Return [X, Y] of the center of cell containing provided text 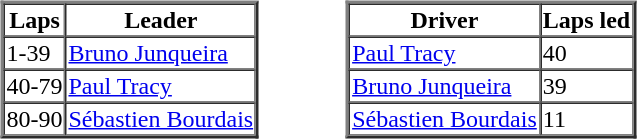
11 [586, 118]
Leader [160, 20]
39 [586, 86]
40-79 [35, 86]
1-39 [35, 52]
Laps [35, 20]
80-90 [35, 118]
Driver [444, 20]
Laps led [586, 20]
40 [586, 52]
